Return (x, y) of the center of cell containing provided text 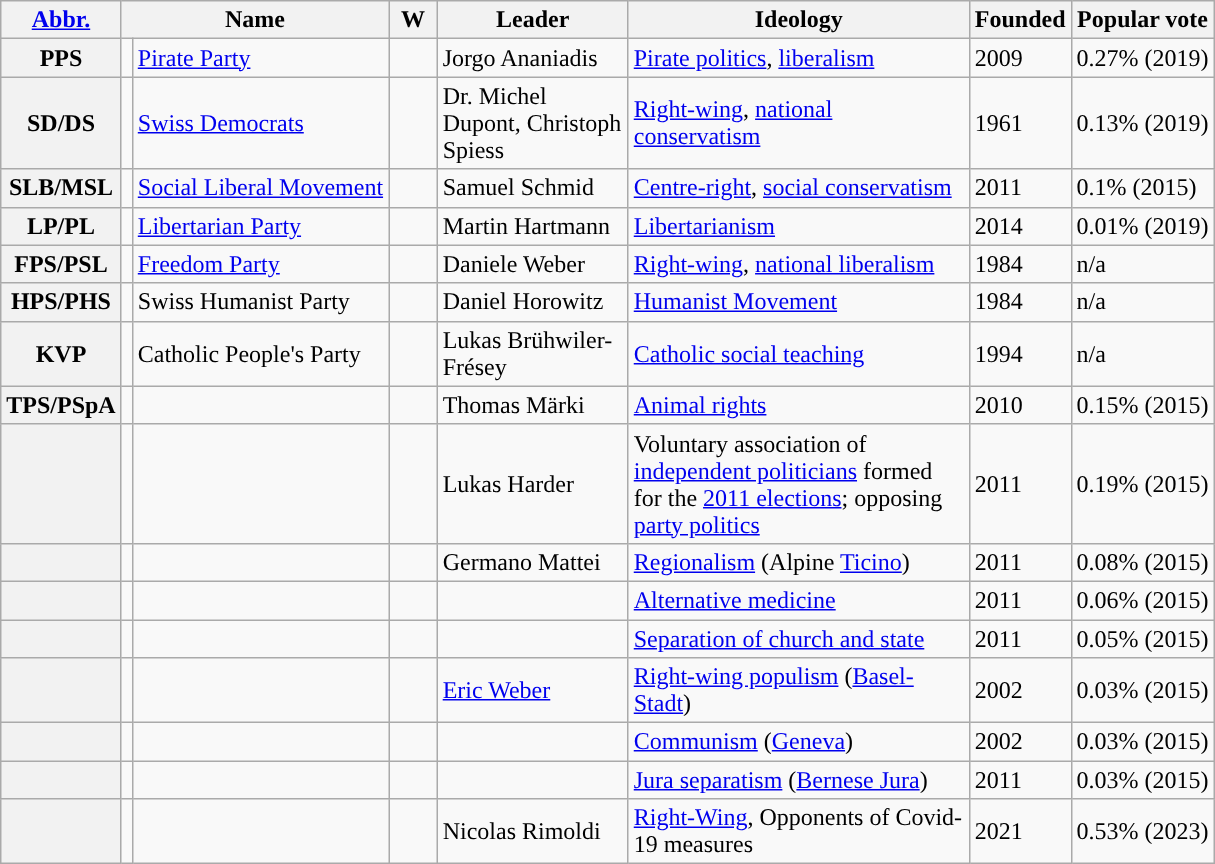
Catholic People's Party (260, 354)
Thomas Märki (532, 405)
Swiss Democrats (260, 123)
Freedom Party (260, 264)
Voluntary association of independent politicians formed for the 2011 elections; opposing party politics (798, 484)
Eric Weber (532, 690)
2009 (1020, 58)
0.13% (2019) (1142, 123)
Pirate politics, liberalism (798, 58)
1961 (1020, 123)
Daniele Weber (532, 264)
KVP (61, 354)
Name (254, 20)
0.01% (2019) (1142, 226)
Swiss Humanist Party (260, 302)
Right-wing, national conservatism (798, 123)
Lukas Harder (532, 484)
Popular vote (1142, 20)
Humanist Movement (798, 302)
Leader (532, 20)
Libertarian Party (260, 226)
LP/PL (61, 226)
0.1% (2015) (1142, 188)
Ideology (798, 20)
Germano Mattei (532, 562)
Animal rights (798, 405)
Dr. Michel Dupont, Christoph Spiess (532, 123)
0.53% (2023) (1142, 832)
PPS (61, 58)
Jorgo Ananiadis (532, 58)
Libertarianism (798, 226)
Regionalism (Alpine Ticino) (798, 562)
SD/DS (61, 123)
0.27% (2019) (1142, 58)
1994 (1020, 354)
2021 (1020, 832)
Right-wing populism (Basel-Stadt) (798, 690)
2010 (1020, 405)
Lukas Brühwiler-Frésey (532, 354)
0.15% (2015) (1142, 405)
Separation of church and state (798, 639)
0.05% (2015) (1142, 639)
Catholic social teaching (798, 354)
Nicolas Rimoldi (532, 832)
Centre-right, social conservatism (798, 188)
Daniel Horowitz (532, 302)
FPS/PSL (61, 264)
Pirate Party (260, 58)
0.08% (2015) (1142, 562)
0.19% (2015) (1142, 484)
2014 (1020, 226)
Martin Hartmann (532, 226)
Jura separatism (Bernese Jura) (798, 780)
Founded (1020, 20)
SLB/MSL (61, 188)
Abbr. (61, 20)
HPS/PHS (61, 302)
Social Liberal Movement (260, 188)
0.06% (2015) (1142, 600)
Alternative medicine (798, 600)
TPS/PSpA (61, 405)
W (414, 20)
Communism (Geneva) (798, 742)
Samuel Schmid (532, 188)
Right-Wing, Opponents of Covid-19 measures (798, 832)
Right-wing, national liberalism (798, 264)
